Output the [X, Y] coordinate of the center of the cell containing the given text.  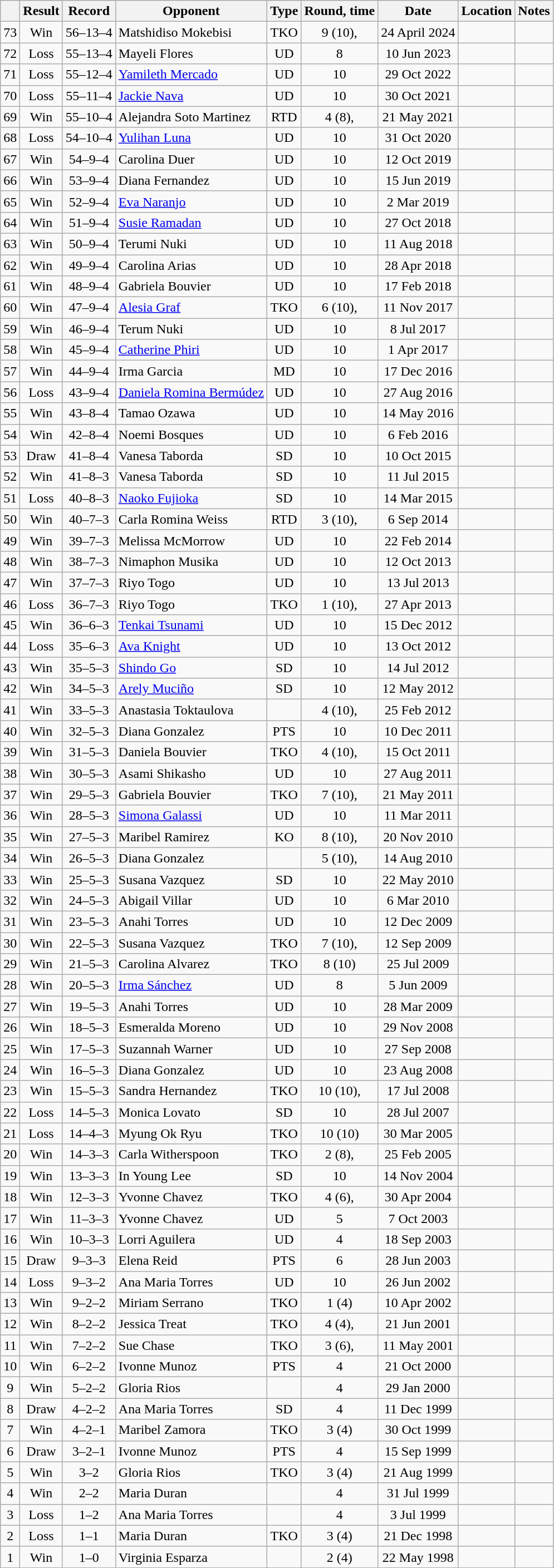
21–5–3 [89, 964]
30 [10, 943]
66 [10, 180]
Anastasia Toktaulova [191, 710]
Virginia Esparza [191, 1557]
34 [10, 858]
39 [10, 752]
15 [10, 1260]
22 Feb 2014 [418, 540]
22 May 1998 [418, 1557]
11 [10, 1345]
28 Jun 2003 [418, 1260]
34–5–3 [89, 689]
Irma Garcia [191, 371]
9–3–3 [89, 1260]
Daniela Bouvier [191, 752]
45–9–4 [89, 350]
10 (10) [340, 1133]
Miriam Serrano [191, 1303]
42–8–4 [89, 435]
2 Mar 2019 [418, 201]
Opponent [191, 11]
Date [418, 11]
37–7–3 [89, 583]
16–5–3 [89, 1070]
Matshidiso Mokebisi [191, 32]
Carla Romina Weiss [191, 519]
11 Aug 2018 [418, 244]
MD [284, 371]
14–4–3 [89, 1133]
8 (10), [340, 837]
5–2–2 [89, 1388]
31–5–3 [89, 752]
17 [10, 1218]
36–6–3 [89, 625]
Elena Reid [191, 1260]
12 May 2012 [418, 689]
40–8–3 [89, 498]
14 Aug 2010 [418, 858]
Type [284, 11]
Carolina Duer [191, 159]
12 Oct 2013 [418, 561]
14 Mar 2015 [418, 498]
9 (10), [340, 32]
18 Sep 2003 [418, 1239]
69 [10, 117]
Ava Knight [191, 647]
10 Dec 2011 [418, 731]
26 [10, 1028]
57 [10, 371]
55–13–4 [89, 53]
22 [10, 1112]
50–9–4 [89, 244]
11 Mar 2011 [418, 816]
Maribel Zamora [191, 1430]
22 May 2010 [418, 879]
61 [10, 287]
7–2–2 [89, 1345]
7 Oct 2003 [418, 1218]
27 Aug 2011 [418, 773]
52–9–4 [89, 201]
67 [10, 159]
43–9–4 [89, 392]
5 Jun 2009 [418, 985]
65 [10, 201]
4 (6), [340, 1197]
1 (10), [340, 604]
Catherine Phiri [191, 350]
13–3–3 [89, 1176]
6 Feb 2016 [418, 435]
47 [10, 583]
14 Jul 2012 [418, 668]
47–9–4 [89, 308]
Terum Nuki [191, 329]
50 [10, 519]
48 [10, 561]
6 Sep 2014 [418, 519]
24 [10, 1070]
52 [10, 477]
12–3–3 [89, 1197]
54 [10, 435]
14–3–3 [89, 1155]
Tamao Ozawa [191, 413]
30 Oct 1999 [418, 1430]
2–2 [89, 1493]
25–5–3 [89, 879]
Simona Galassi [191, 816]
54–10–4 [89, 138]
24–5–3 [89, 900]
Eva Naranjo [191, 201]
29–5–3 [89, 795]
44 [10, 647]
27 [10, 1007]
70 [10, 96]
5 (10), [340, 858]
58 [10, 350]
27 Sep 2008 [418, 1049]
38 [10, 773]
22–5–3 [89, 943]
28 [10, 985]
Notes [534, 11]
35 [10, 837]
32 [10, 900]
Terumi Nuki [191, 244]
18–5–3 [89, 1028]
10 Apr 2002 [418, 1303]
Lorri Aguilera [191, 1239]
Sue Chase [191, 1345]
Sandra Hernandez [191, 1091]
26–5–3 [89, 858]
17–5–3 [89, 1049]
Maribel Ramirez [191, 837]
55–12–4 [89, 75]
32–5–3 [89, 731]
55–11–4 [89, 96]
21 [10, 1133]
18 [10, 1197]
Carla Witherspoon [191, 1155]
2 [10, 1536]
15 Jun 2019 [418, 180]
28 Apr 2018 [418, 265]
16 [10, 1239]
43–8–4 [89, 413]
27 Oct 2018 [418, 223]
Irma Sánchez [191, 985]
6–2–2 [89, 1367]
6 (10), [340, 308]
Round, time [340, 11]
53–9–4 [89, 180]
23–5–3 [89, 921]
21 May 2011 [418, 795]
Record [89, 11]
31 Oct 2020 [418, 138]
19 [10, 1176]
17 Jul 2008 [418, 1091]
12 Oct 2019 [418, 159]
44–9–4 [89, 371]
13 Jul 2013 [418, 583]
Susie Ramadan [191, 223]
Suzannah Warner [191, 1049]
15–5–3 [89, 1091]
2 (8), [340, 1155]
12 [10, 1324]
21 Aug 1999 [418, 1472]
30–5–3 [89, 773]
33 [10, 879]
Alejandra Soto Martinez [191, 117]
13 [10, 1303]
11 Jul 2015 [418, 477]
Daniela Romina Bermúdez [191, 392]
Alesia Graf [191, 308]
13 Oct 2012 [418, 647]
21 May 2021 [418, 117]
43 [10, 668]
37 [10, 795]
35–5–3 [89, 668]
11 May 2001 [418, 1345]
9–2–2 [89, 1303]
11–3–3 [89, 1218]
55–10–4 [89, 117]
Location [487, 11]
41 [10, 710]
4–2–1 [89, 1430]
Jackie Nava [191, 96]
29 Oct 2022 [418, 75]
Melissa McMorrow [191, 540]
27 Apr 2013 [418, 604]
21 Jun 2001 [418, 1324]
64 [10, 223]
48–9–4 [89, 287]
27 Aug 2016 [418, 392]
36 [10, 816]
23 [10, 1091]
Mayeli Flores [191, 53]
3 Jul 1999 [418, 1515]
45 [10, 625]
31 Jul 1999 [418, 1493]
19–5–3 [89, 1007]
30 Mar 2005 [418, 1133]
11 Dec 1999 [418, 1409]
53 [10, 456]
10 (10), [340, 1091]
8 Jul 2017 [418, 329]
Arely Muciño [191, 689]
Yulihan Luna [191, 138]
15 Oct 2011 [418, 752]
10 Oct 2015 [418, 456]
46 [10, 604]
21 Dec 1998 [418, 1536]
24 April 2024 [418, 32]
72 [10, 53]
3 [10, 1515]
38–7–3 [89, 561]
Jessica Treat [191, 1324]
68 [10, 138]
Monica Lovato [191, 1112]
27–5–3 [89, 837]
12 Sep 2009 [418, 943]
9 [10, 1388]
40–7–3 [89, 519]
Noemi Bosques [191, 435]
3 (6), [340, 1345]
51–9–4 [89, 223]
56 [10, 392]
8–2–2 [89, 1324]
8 (10) [340, 964]
9–3–2 [89, 1281]
15 Dec 2012 [418, 625]
1–0 [89, 1557]
29 Nov 2008 [418, 1028]
Carolina Arias [191, 265]
25 Feb 2005 [418, 1155]
46–9–4 [89, 329]
55 [10, 413]
54–9–4 [89, 159]
30 Oct 2021 [418, 96]
Esmeralda Moreno [191, 1028]
3–2 [89, 1472]
28 Mar 2009 [418, 1007]
14 [10, 1281]
Nimaphon Musika [191, 561]
60 [10, 308]
73 [10, 32]
15 Sep 1999 [418, 1451]
41–8–3 [89, 477]
Naoko Fujioka [191, 498]
Diana Fernandez [191, 180]
41–8–4 [89, 456]
Result [41, 11]
1–1 [89, 1536]
28 Jul 2007 [418, 1112]
10 Jun 2023 [418, 53]
4–2–2 [89, 1409]
62 [10, 265]
10–3–3 [89, 1239]
14 Nov 2004 [418, 1176]
25 [10, 1049]
Myung Ok Ryu [191, 1133]
26 Jun 2002 [418, 1281]
Carolina Alvarez [191, 964]
1–2 [89, 1515]
56–13–4 [89, 32]
21 Oct 2000 [418, 1367]
4 (8), [340, 117]
3–2–1 [89, 1451]
Asami Shikasho [191, 773]
33–5–3 [89, 710]
12 Dec 2009 [418, 921]
42 [10, 689]
40 [10, 731]
Shindo Go [191, 668]
28–5–3 [89, 816]
59 [10, 329]
Abigail Villar [191, 900]
14 May 2016 [418, 413]
49 [10, 540]
30 Apr 2004 [418, 1197]
3 (10), [340, 519]
2 (4) [340, 1557]
6 Mar 2010 [418, 900]
7 [10, 1430]
29 [10, 964]
Tenkai Tsunami [191, 625]
39–7–3 [89, 540]
25 Feb 2012 [418, 710]
1 Apr 2017 [418, 350]
25 Jul 2009 [418, 964]
In Young Lee [191, 1176]
17 Dec 2016 [418, 371]
71 [10, 75]
4 (4), [340, 1324]
1 [10, 1557]
20–5–3 [89, 985]
29 Jan 2000 [418, 1388]
Yamileth Mercado [191, 75]
11 Nov 2017 [418, 308]
35–6–3 [89, 647]
20 [10, 1155]
20 Nov 2010 [418, 837]
51 [10, 498]
31 [10, 921]
36–7–3 [89, 604]
17 Feb 2018 [418, 287]
23 Aug 2008 [418, 1070]
63 [10, 244]
49–9–4 [89, 265]
KO [284, 837]
14–5–3 [89, 1112]
1 (4) [340, 1303]
